Provide the [x, y] coordinate of the cell's center where the given text is located.  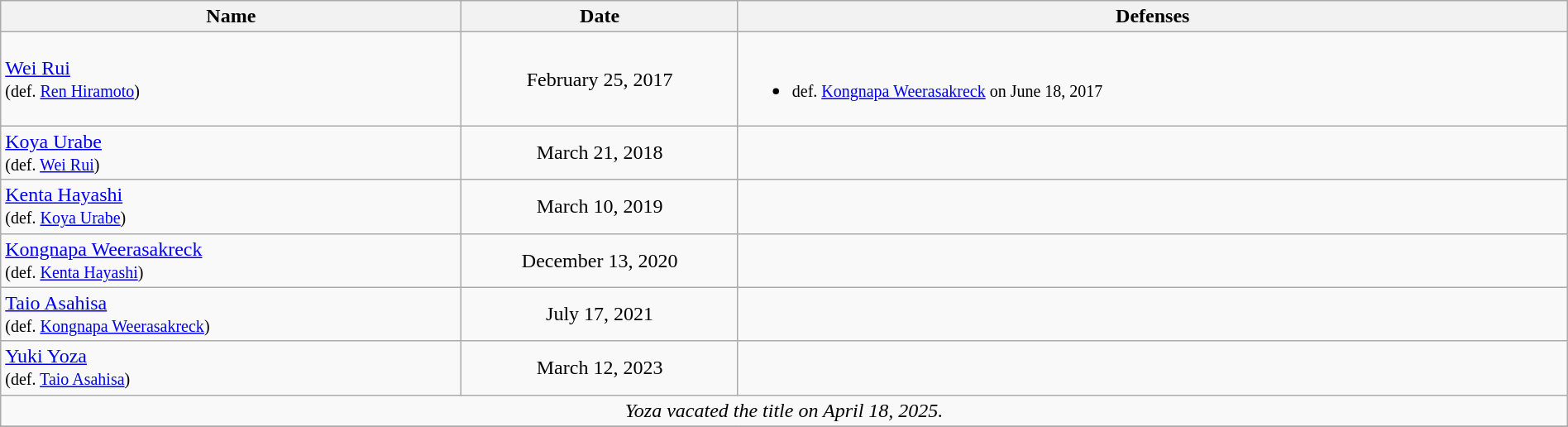
Taio Asahisa (def. Kongnapa Weerasakreck) [232, 314]
Yuki Yoza (def. Taio Asahisa) [232, 367]
Koya Urabe (def. Wei Rui) [232, 152]
March 10, 2019 [600, 207]
March 12, 2023 [600, 367]
Kongnapa Weerasakreck (def. Kenta Hayashi) [232, 260]
March 21, 2018 [600, 152]
Yoza vacated the title on April 18, 2025. [784, 410]
Date [600, 17]
Defenses [1153, 17]
Wei Rui (def. Ren Hiramoto) [232, 79]
def. Kongnapa Weerasakreck on June 18, 2017 [1153, 79]
July 17, 2021 [600, 314]
Kenta Hayashi (def. Koya Urabe) [232, 207]
Name [232, 17]
December 13, 2020 [600, 260]
February 25, 2017 [600, 79]
